Pinpoint the cell where the given text exists, returning its [X, Y] midpoint coordinate. 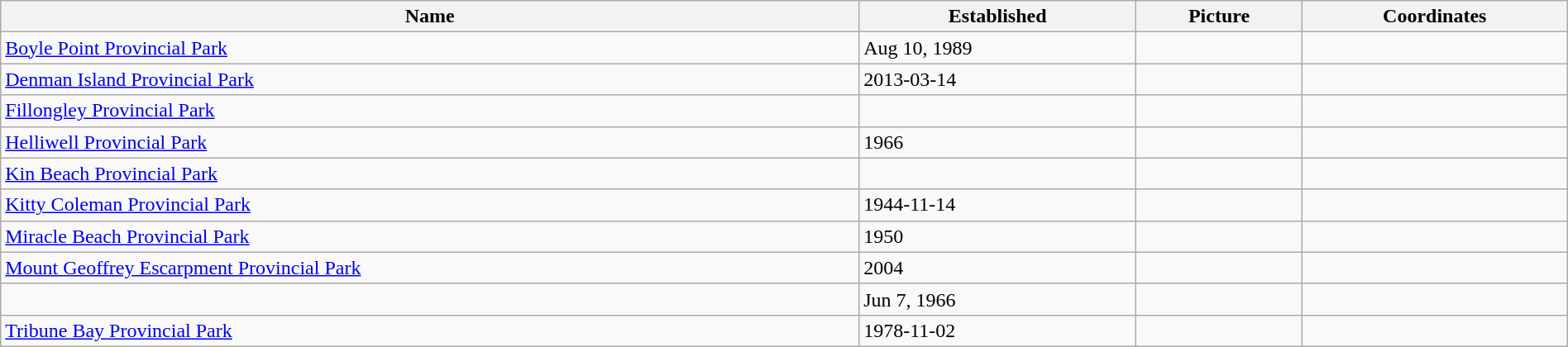
Coordinates [1434, 17]
Fillongley Provincial Park [430, 111]
Name [430, 17]
Established [997, 17]
Miracle Beach Provincial Park [430, 236]
1950 [997, 236]
Jun 7, 1966 [997, 299]
Picture [1219, 17]
Aug 10, 1989 [997, 48]
Denman Island Provincial Park [430, 79]
Tribune Bay Provincial Park [430, 330]
1944-11-14 [997, 205]
1966 [997, 142]
2004 [997, 268]
1978-11-02 [997, 330]
Helliwell Provincial Park [430, 142]
Mount Geoffrey Escarpment Provincial Park [430, 268]
Boyle Point Provincial Park [430, 48]
2013-03-14 [997, 79]
Kin Beach Provincial Park [430, 173]
Kitty Coleman Provincial Park [430, 205]
